Find where the given text appears and provide that cell's center as (x, y) coordinate. 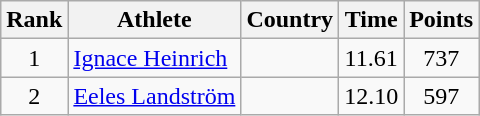
Points (442, 20)
12.10 (372, 96)
597 (442, 96)
2 (34, 96)
Country (290, 20)
737 (442, 58)
Time (372, 20)
Ignace Heinrich (154, 58)
11.61 (372, 58)
Rank (34, 20)
1 (34, 58)
Eeles Landström (154, 96)
Athlete (154, 20)
